Detect which cell encompasses the target text, then output its (x, y) center coordinate. 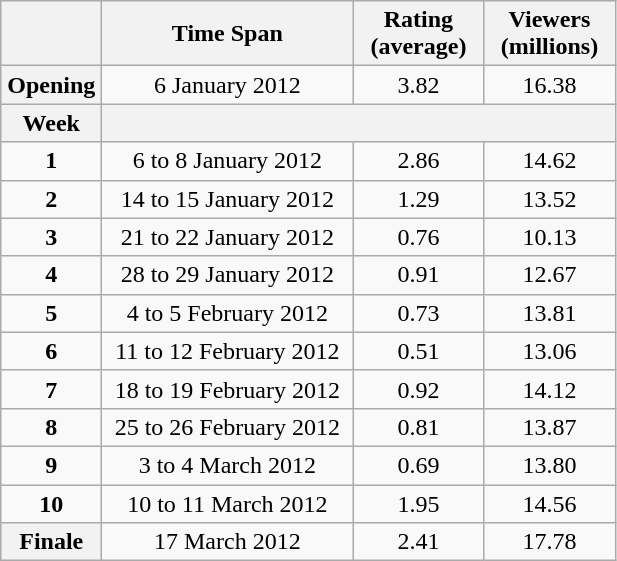
9 (52, 465)
2.41 (418, 542)
13.06 (550, 351)
18 to 19 February 2012 (228, 389)
17.78 (550, 542)
7 (52, 389)
0.81 (418, 427)
10.13 (550, 237)
Opening (52, 85)
2.86 (418, 161)
21 to 22 January 2012 (228, 237)
1 (52, 161)
13.87 (550, 427)
Week (52, 123)
13.80 (550, 465)
13.52 (550, 199)
0.76 (418, 237)
6 to 8 January 2012 (228, 161)
0.51 (418, 351)
16.38 (550, 85)
25 to 26 February 2012 (228, 427)
3.82 (418, 85)
13.81 (550, 313)
Rating(average) (418, 34)
4 to 5 February 2012 (228, 313)
10 (52, 503)
14 to 15 January 2012 (228, 199)
0.73 (418, 313)
10 to 11 March 2012 (228, 503)
2 (52, 199)
12.67 (550, 275)
Finale (52, 542)
6 January 2012 (228, 85)
6 (52, 351)
4 (52, 275)
1.29 (418, 199)
5 (52, 313)
Time Span (228, 34)
14.56 (550, 503)
0.91 (418, 275)
Viewers(millions) (550, 34)
0.92 (418, 389)
3 (52, 237)
14.62 (550, 161)
3 to 4 March 2012 (228, 465)
14.12 (550, 389)
0.69 (418, 465)
1.95 (418, 503)
17 March 2012 (228, 542)
28 to 29 January 2012 (228, 275)
11 to 12 February 2012 (228, 351)
8 (52, 427)
